From the cell containing the given text, extract its center point as (x, y) coordinate. 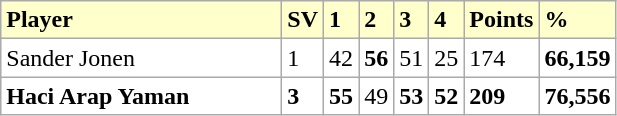
2 (376, 20)
76,556 (578, 96)
Points (502, 20)
42 (342, 58)
174 (502, 58)
51 (412, 58)
SV (303, 20)
Haci Arap Yaman (142, 96)
% (578, 20)
66,159 (578, 58)
49 (376, 96)
52 (446, 96)
4 (446, 20)
Sander Jonen (142, 58)
209 (502, 96)
53 (412, 96)
55 (342, 96)
Player (142, 20)
56 (376, 58)
25 (446, 58)
